Determine the (X, Y) coordinate at the center of the cell enclosing the given text.  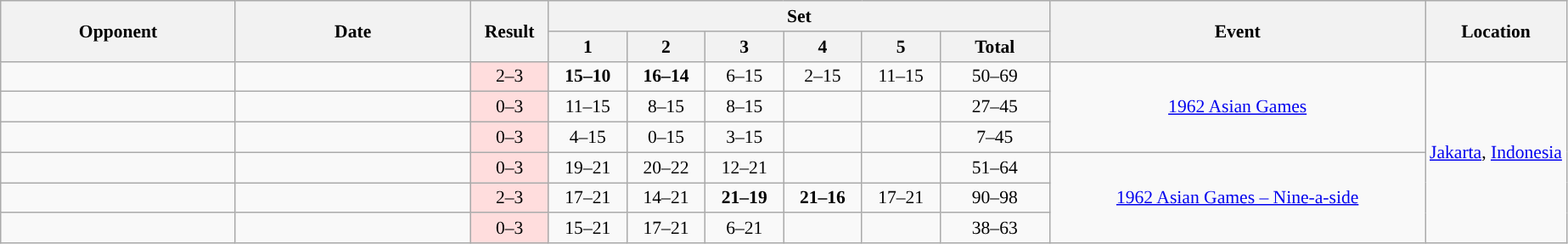
19–21 (587, 167)
6–21 (745, 229)
1962 Asian Games (1238, 107)
21–16 (823, 198)
5 (901, 47)
2 (666, 47)
38–63 (995, 229)
Total (995, 47)
Opponent (119, 31)
1 (587, 47)
Event (1238, 31)
6–15 (745, 77)
51–64 (995, 167)
21–19 (745, 198)
1962 Asian Games – Nine-a-side (1238, 197)
20–22 (666, 167)
0–15 (666, 138)
16–14 (666, 77)
Set (799, 16)
27–45 (995, 107)
3–15 (745, 138)
7–45 (995, 138)
2–15 (823, 77)
4 (823, 47)
3 (745, 47)
15–21 (587, 229)
4–15 (587, 138)
50–69 (995, 77)
Date (353, 31)
14–21 (666, 198)
Result (509, 31)
Location (1496, 31)
90–98 (995, 198)
15–10 (587, 77)
12–21 (745, 167)
Jakarta, Indonesia (1496, 152)
